Return the (x, y) coordinate for the center point of the cell that contains the specified text.  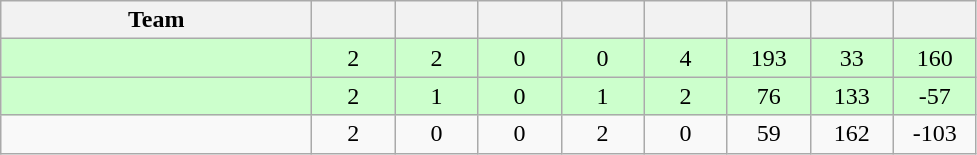
33 (852, 58)
4 (686, 58)
160 (934, 58)
Team (156, 20)
162 (852, 134)
193 (768, 58)
133 (852, 96)
-103 (934, 134)
76 (768, 96)
-57 (934, 96)
59 (768, 134)
